Pinpoint the cell where the given text exists, returning its [X, Y] midpoint coordinate. 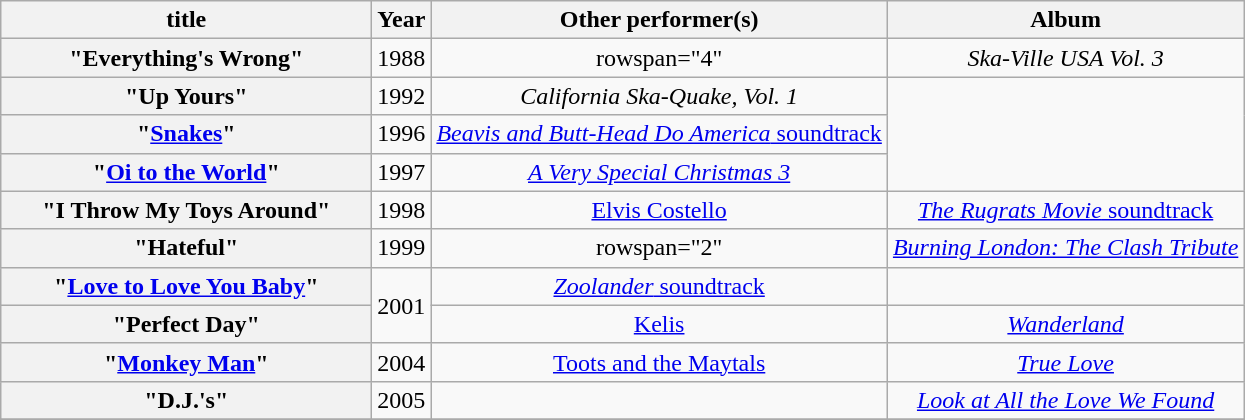
"I Throw My Toys Around" [186, 210]
True Love [1065, 362]
title [186, 20]
1999 [402, 248]
"D.J.'s" [186, 400]
Year [402, 20]
2001 [402, 305]
Beavis and Butt-Head Do America soundtrack [660, 134]
"Perfect Day" [186, 324]
Toots and the Maytals [660, 362]
"Oi to the World" [186, 172]
Album [1065, 20]
Elvis Costello [660, 210]
Zoolander soundtrack [660, 286]
1988 [402, 58]
1992 [402, 96]
Other performer(s) [660, 20]
"Up Yours" [186, 96]
rowspan="4" [660, 58]
Kelis [660, 324]
Wanderland [1065, 324]
"Snakes" [186, 134]
"Hateful" [186, 248]
A Very Special Christmas 3 [660, 172]
1996 [402, 134]
"Everything's Wrong" [186, 58]
California Ska-Quake, Vol. 1 [660, 96]
1998 [402, 210]
rowspan="2" [660, 248]
"Love to Love You Baby" [186, 286]
Burning London: The Clash Tribute [1065, 248]
Look at All the Love We Found [1065, 400]
The Rugrats Movie soundtrack [1065, 210]
1997 [402, 172]
"Monkey Man" [186, 362]
Ska-Ville USA Vol. 3 [1065, 58]
2004 [402, 362]
2005 [402, 400]
